Locate the cell with the specified text and output its [x, y] center coordinate. 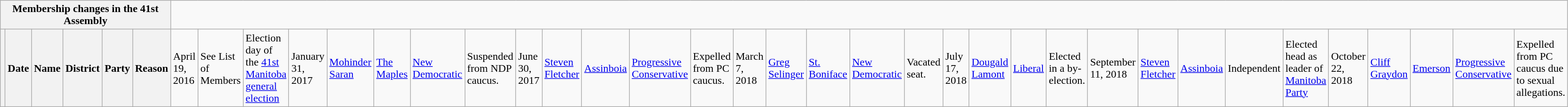
Emerson [1431, 68]
July 17, 2018 [956, 68]
Election day of the 41st Manitoba general election [266, 68]
Expelled from PC caucus due to sexual allegations. [1541, 68]
April 19, 2016 [184, 68]
Greg Selinger [786, 68]
The Maples [392, 68]
St. Boniface [828, 68]
District [83, 68]
June 30, 2017 [529, 68]
See List of Members [221, 68]
October 22, 2018 [1348, 68]
Reason [152, 68]
March 7, 2018 [750, 68]
Party [117, 68]
Vacated seat. [923, 68]
Name [47, 68]
Dougald Lamont [990, 68]
Expelled from PC caucus. [712, 68]
Cliff Graydon [1389, 68]
Date [19, 68]
Membership changes in the 41st Assembly [86, 15]
January 31, 2017 [308, 68]
Independent [1254, 68]
Suspended from NDP caucus. [490, 68]
Liberal [1028, 68]
Mohinder Saran [351, 68]
Elected head as leader of Manitoba Party [1306, 68]
Elected in a by-election. [1067, 68]
September 11, 2018 [1113, 68]
